Return [x, y] of the center of cell containing provided text 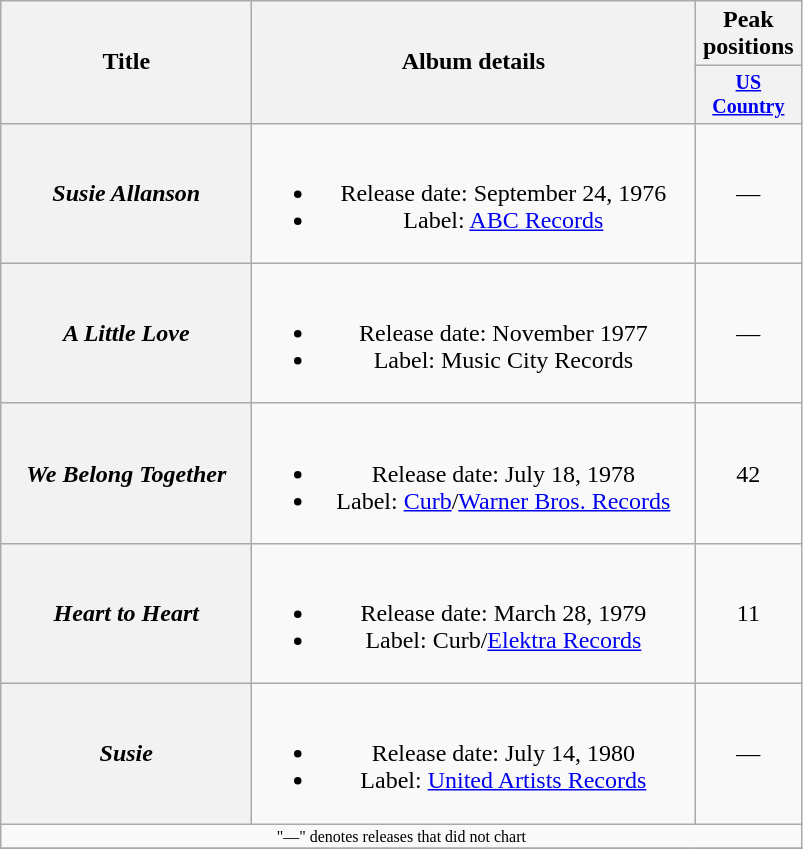
Release date: September 24, 1976Label: ABC Records [474, 193]
Release date: November 1977Label: Music City Records [474, 333]
A Little Love [126, 333]
We Belong Together [126, 473]
US Country [748, 94]
Album details [474, 62]
Peak positions [748, 34]
Release date: March 28, 1979Label: Curb/Elektra Records [474, 613]
42 [748, 473]
Susie Allanson [126, 193]
"—" denotes releases that did not chart [402, 836]
Heart to Heart [126, 613]
Title [126, 62]
11 [748, 613]
Release date: July 14, 1980Label: United Artists Records [474, 754]
Release date: July 18, 1978Label: Curb/Warner Bros. Records [474, 473]
Susie [126, 754]
